Identify which cell holds the provided text, then report its (x, y) central coordinate. 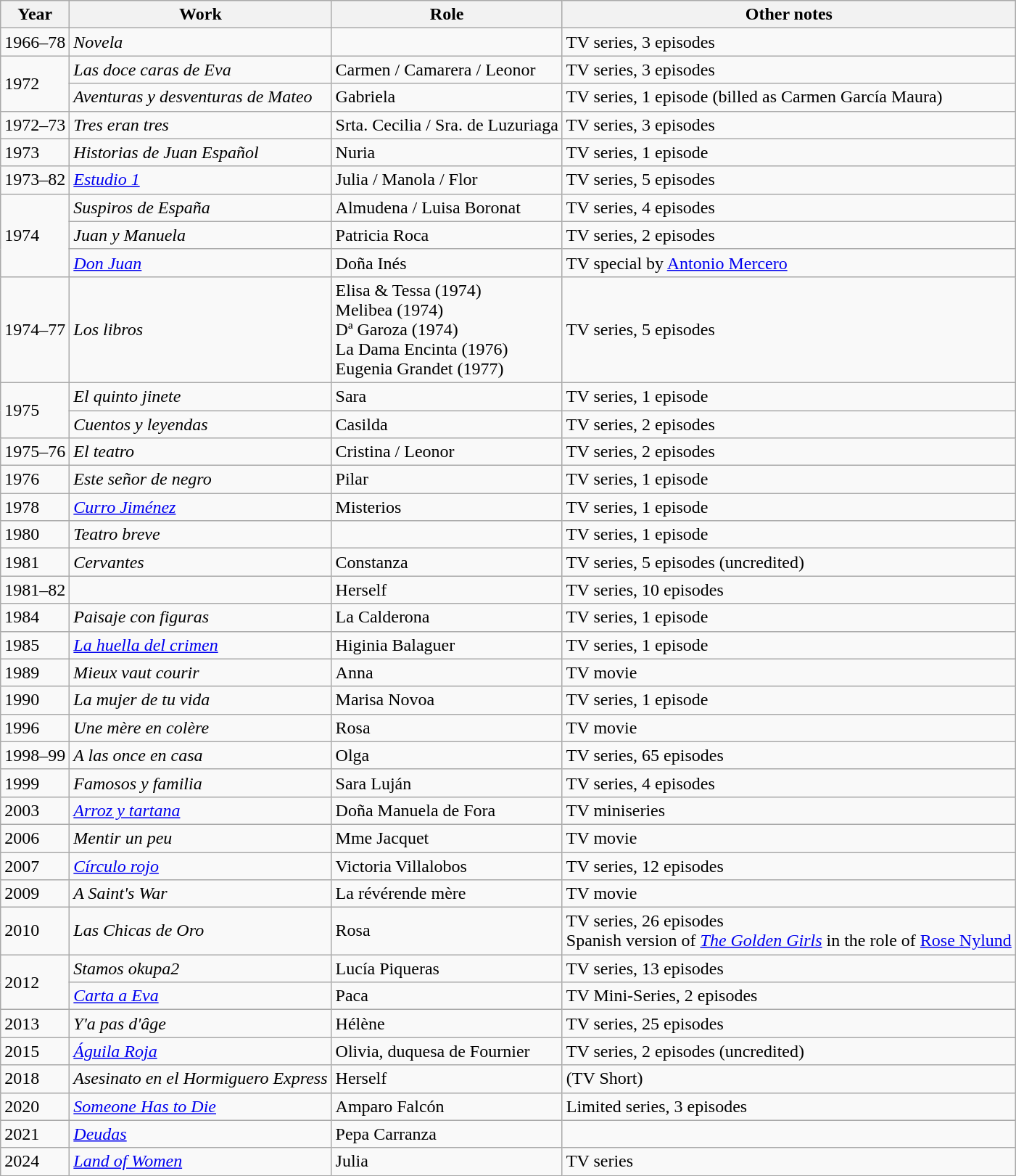
Estudio 1 (200, 180)
1975–76 (35, 452)
Arroz y tartana (200, 810)
Work (200, 15)
2006 (35, 838)
Mentir un peu (200, 838)
2009 (35, 894)
Sara Luján (447, 783)
Victoria Villalobos (447, 865)
1973 (35, 152)
1972–73 (35, 125)
(TV Short) (789, 1079)
TV series, 65 episodes (789, 755)
1972 (35, 83)
Paisaje con figuras (200, 617)
2007 (35, 865)
Aventuras y desventuras de Mateo (200, 97)
Someone Has to Die (200, 1106)
TV series, 10 episodes (789, 590)
Mme Jacquet (447, 838)
Misterios (447, 507)
TV series, 13 episodes (789, 969)
TV series, 26 episodesSpanish version of The Golden Girls in the role of Rose Nylund (789, 932)
2010 (35, 932)
Gabriela (447, 97)
2013 (35, 1024)
Land of Women (200, 1161)
Curro Jiménez (200, 507)
1976 (35, 480)
1998–99 (35, 755)
Suspiros de España (200, 207)
TV series, 12 episodes (789, 865)
Role (447, 15)
TV special by Antonio Mercero (789, 263)
La huella del crimen (200, 645)
Carmen / Camarera / Leonor (447, 70)
1966–78 (35, 42)
Este señor de negro (200, 480)
Patricia Roca (447, 235)
Julia (447, 1161)
Cristina / Leonor (447, 452)
Pepa Carranza (447, 1134)
El teatro (200, 452)
Asesinato en el Hormiguero Express (200, 1079)
TV series, 5 episodes (uncredited) (789, 562)
Cervantes (200, 562)
Teatro breve (200, 535)
TV series (789, 1161)
1974–77 (35, 329)
Paca (447, 996)
TV Mini-Series, 2 episodes (789, 996)
2015 (35, 1051)
Casilda (447, 424)
La mujer de tu vida (200, 700)
2012 (35, 982)
Deudas (200, 1134)
Círculo rojo (200, 865)
Las doce caras de Eva (200, 70)
2018 (35, 1079)
Olga (447, 755)
Don Juan (200, 263)
Mieux vaut courir (200, 673)
1981 (35, 562)
Doña Inés (447, 263)
TV series, 2 episodes (uncredited) (789, 1051)
La Calderona (447, 617)
1974 (35, 235)
1975 (35, 410)
1984 (35, 617)
TV miniseries (789, 810)
Novela (200, 42)
1999 (35, 783)
Sara (447, 396)
A las once en casa (200, 755)
Julia / Manola / Flor (447, 180)
Amparo Falcón (447, 1106)
Marisa Novoa (447, 700)
Águila Roja (200, 1051)
Y'a pas d'âge (200, 1024)
2024 (35, 1161)
Cuentos y leyendas (200, 424)
2021 (35, 1134)
Other notes (789, 15)
Famosos y familia (200, 783)
TV series, 25 episodes (789, 1024)
Higinia Balaguer (447, 645)
1981–82 (35, 590)
1990 (35, 700)
La révérende mère (447, 894)
Tres eran tres (200, 125)
Doña Manuela de Fora (447, 810)
Limited series, 3 episodes (789, 1106)
Las Chicas de Oro (200, 932)
2003 (35, 810)
Los libros (200, 329)
Srta. Cecilia / Sra. de Luzuriaga (447, 125)
Carta a Eva (200, 996)
TV series, 1 episode (billed as Carmen García Maura) (789, 97)
El quinto jinete (200, 396)
Hélène (447, 1024)
Constanza (447, 562)
Anna (447, 673)
A Saint's War (200, 894)
Olivia, duquesa de Fournier (447, 1051)
1989 (35, 673)
1985 (35, 645)
Almudena / Luisa Boronat (447, 207)
Elisa & Tessa (1974)Melibea (1974)Dª Garoza (1974)La Dama Encinta (1976)Eugenia Grandet (1977) (447, 329)
1973–82 (35, 180)
Pilar (447, 480)
1996 (35, 728)
1980 (35, 535)
Stamos okupa2 (200, 969)
2020 (35, 1106)
Nuria (447, 152)
Year (35, 15)
Juan y Manuela (200, 235)
1978 (35, 507)
Historias de Juan Español (200, 152)
Lucía Piqueras (447, 969)
Une mère en colère (200, 728)
